Scan for the cell matching the given text and deliver its [x, y] coordinate at center. 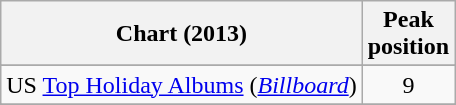
US Top Holiday Albums (Billboard) [182, 85]
Peakposition [408, 34]
9 [408, 85]
Chart (2013) [182, 34]
